Return [x, y] of the center of cell containing provided text 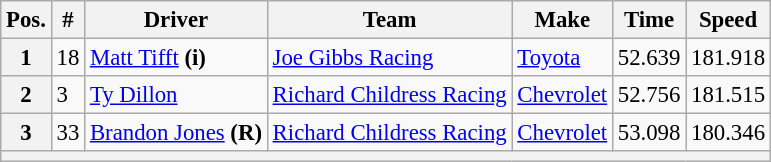
33 [68, 133]
Speed [728, 20]
53.098 [648, 133]
# [68, 20]
Brandon Jones (R) [176, 133]
52.639 [648, 58]
52.756 [648, 95]
181.918 [728, 58]
Team [390, 20]
2 [26, 95]
Time [648, 20]
Driver [176, 20]
1 [26, 58]
180.346 [728, 133]
Pos. [26, 20]
Make [562, 20]
Ty Dillon [176, 95]
Joe Gibbs Racing [390, 58]
181.515 [728, 95]
Toyota [562, 58]
18 [68, 58]
Matt Tifft (i) [176, 58]
